Identify which cell holds the provided text, then report its [X, Y] central coordinate. 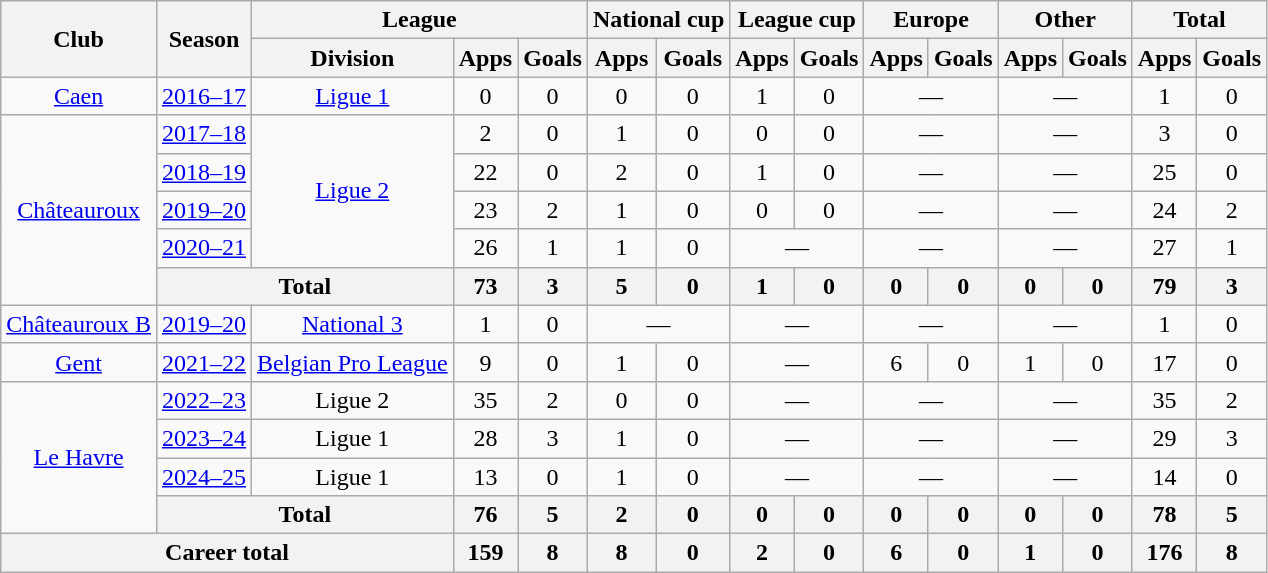
Gent [79, 362]
2023–24 [204, 438]
2021–22 [204, 362]
Other [1065, 20]
2018–19 [204, 172]
National cup [658, 20]
27 [1164, 248]
14 [1164, 477]
Châteauroux B [79, 324]
24 [1164, 210]
28 [485, 438]
29 [1164, 438]
National 3 [353, 324]
76 [485, 515]
Le Havre [79, 457]
2024–25 [204, 477]
23 [485, 210]
Europe [931, 20]
79 [1164, 286]
26 [485, 248]
Club [79, 39]
League cup [797, 20]
2022–23 [204, 400]
2020–21 [204, 248]
2017–18 [204, 134]
13 [485, 477]
Division [353, 58]
Career total [227, 553]
73 [485, 286]
78 [1164, 515]
159 [485, 553]
9 [485, 362]
176 [1164, 553]
17 [1164, 362]
25 [1164, 172]
22 [485, 172]
Caen [79, 96]
2016–17 [204, 96]
League [420, 20]
Châteauroux [79, 210]
Season [204, 39]
Belgian Pro League [353, 362]
